Output the [x, y] coordinate of the center of the cell containing the given text.  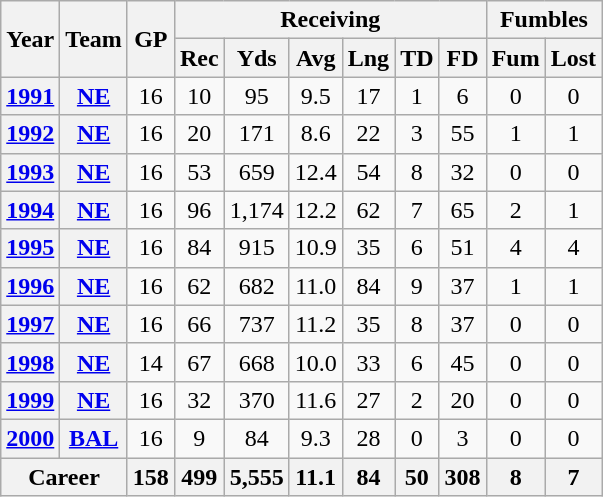
915 [256, 248]
10 [199, 96]
95 [256, 96]
9.3 [316, 438]
53 [199, 172]
11.2 [316, 324]
659 [256, 172]
1998 [30, 362]
10.9 [316, 248]
33 [368, 362]
499 [199, 477]
1995 [30, 248]
TD [417, 58]
Avg [316, 58]
Team [94, 39]
1993 [30, 172]
17 [368, 96]
FD [462, 58]
96 [199, 210]
370 [256, 400]
171 [256, 134]
11.1 [316, 477]
1994 [30, 210]
Year [30, 39]
12.2 [316, 210]
1999 [30, 400]
5,555 [256, 477]
28 [368, 438]
27 [368, 400]
8.6 [316, 134]
45 [462, 362]
12.4 [316, 172]
Career [64, 477]
Lost [573, 58]
51 [462, 248]
11.6 [316, 400]
66 [199, 324]
11.0 [316, 286]
1,174 [256, 210]
158 [150, 477]
Yds [256, 58]
Receiving [330, 20]
682 [256, 286]
22 [368, 134]
Fum [516, 58]
1996 [30, 286]
55 [462, 134]
668 [256, 362]
1997 [30, 324]
50 [417, 477]
BAL [94, 438]
308 [462, 477]
9.5 [316, 96]
Fumbles [544, 20]
GP [150, 39]
2000 [30, 438]
14 [150, 362]
737 [256, 324]
1992 [30, 134]
Rec [199, 58]
10.0 [316, 362]
65 [462, 210]
Lng [368, 58]
67 [199, 362]
54 [368, 172]
1991 [30, 96]
